From the cell containing the given text, extract its center point as (X, Y) coordinate. 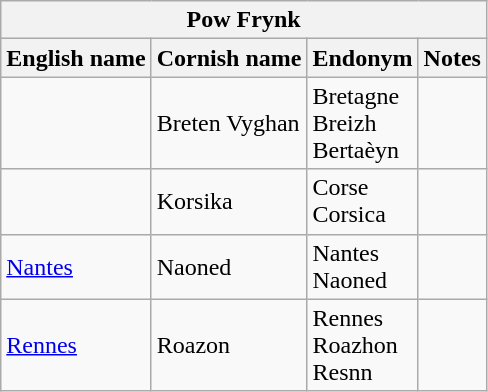
Cornish name (229, 58)
CorseCorsica (362, 202)
RennesRoazhonResnn (362, 345)
Nantes (76, 266)
Roazon (229, 345)
Breten Vyghan (229, 123)
Pow Frynk (244, 20)
Notes (452, 58)
BretagneBreizhBertaèyn (362, 123)
Rennes (76, 345)
NantesNaoned (362, 266)
English name (76, 58)
Endonym (362, 58)
Korsika (229, 202)
Naoned (229, 266)
